Detect which cell encompasses the target text, then output its [X, Y] center coordinate. 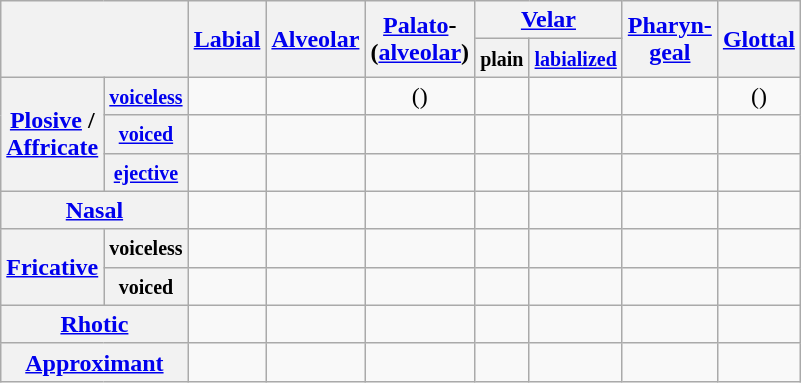
Plosive /Affricate [52, 134]
ejective [146, 172]
Pharyn-geal [670, 39]
Glottal [758, 39]
Alveolar [316, 39]
labialized [576, 58]
Palato-(alveolar) [420, 39]
Rhotic [94, 324]
Approximant [94, 362]
plain [502, 58]
Velar [549, 20]
Nasal [94, 210]
Fricative [52, 267]
Labial [227, 39]
